Search for the cell housing the specified text and yield its [x, y] center coordinate. 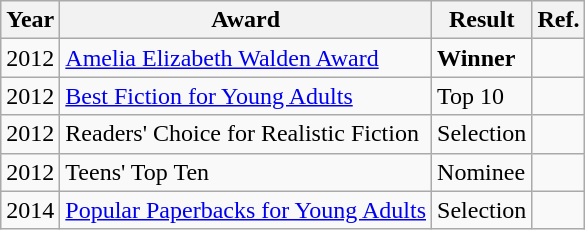
Readers' Choice for Realistic Fiction [246, 134]
2014 [30, 210]
Teens' Top Ten [246, 172]
Year [30, 20]
Winner [482, 58]
Top 10 [482, 96]
Nominee [482, 172]
Popular Paperbacks for Young Adults [246, 210]
Ref. [558, 20]
Best Fiction for Young Adults [246, 96]
Award [246, 20]
Result [482, 20]
Amelia Elizabeth Walden Award [246, 58]
